Capture the cell that displays the provided text and extract its [x, y] central coordinate. 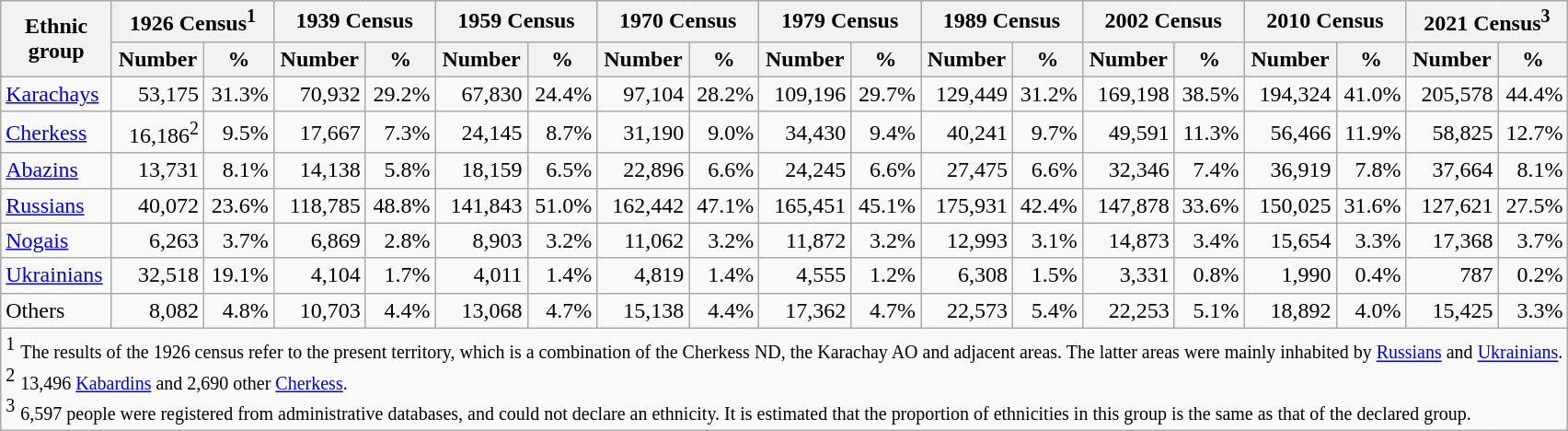
9.7% [1048, 133]
6,308 [966, 275]
0.8% [1209, 275]
109,196 [805, 94]
27,475 [966, 170]
51.0% [562, 205]
31.2% [1048, 94]
23.6% [238, 205]
15,654 [1290, 240]
45.1% [886, 205]
24.4% [562, 94]
1.7% [400, 275]
2.8% [400, 240]
8,082 [157, 310]
24,145 [481, 133]
7.4% [1209, 170]
9.0% [724, 133]
Ethnicgroup [57, 39]
Ukrainians [57, 275]
19.1% [238, 275]
28.2% [724, 94]
118,785 [319, 205]
18,892 [1290, 310]
11.9% [1371, 133]
175,931 [966, 205]
6,263 [157, 240]
2021 Census3 [1487, 22]
44.4% [1533, 94]
33.6% [1209, 205]
11.3% [1209, 133]
18,159 [481, 170]
40,241 [966, 133]
24,245 [805, 170]
4,555 [805, 275]
Cherkess [57, 133]
8,903 [481, 240]
31.6% [1371, 205]
58,825 [1452, 133]
15,138 [643, 310]
22,896 [643, 170]
205,578 [1452, 94]
147,878 [1128, 205]
67,830 [481, 94]
36,919 [1290, 170]
3.4% [1209, 240]
11,062 [643, 240]
165,451 [805, 205]
22,573 [966, 310]
17,368 [1452, 240]
6,869 [319, 240]
1.2% [886, 275]
4,011 [481, 275]
32,518 [157, 275]
32,346 [1128, 170]
5.4% [1048, 310]
11,872 [805, 240]
127,621 [1452, 205]
40,072 [157, 205]
Russians [57, 205]
0.2% [1533, 275]
9.4% [886, 133]
56,466 [1290, 133]
Karachays [57, 94]
1926 Census1 [192, 22]
14,873 [1128, 240]
13,731 [157, 170]
47.1% [724, 205]
10,703 [319, 310]
53,175 [157, 94]
Nogais [57, 240]
787 [1452, 275]
5.8% [400, 170]
4.0% [1371, 310]
13,068 [481, 310]
37,664 [1452, 170]
6.5% [562, 170]
48.8% [400, 205]
1939 Census [354, 22]
14,138 [319, 170]
1,990 [1290, 275]
Abazins [57, 170]
3,331 [1128, 275]
0.4% [1371, 275]
34,430 [805, 133]
12,993 [966, 240]
29.2% [400, 94]
1989 Census [1001, 22]
1970 Census [678, 22]
1979 Census [840, 22]
162,442 [643, 205]
17,362 [805, 310]
8.7% [562, 133]
41.0% [1371, 94]
29.7% [886, 94]
31,190 [643, 133]
12.7% [1533, 133]
17,667 [319, 133]
42.4% [1048, 205]
194,324 [1290, 94]
2002 Census [1163, 22]
4.8% [238, 310]
3.1% [1048, 240]
15,425 [1452, 310]
16,1862 [157, 133]
129,449 [966, 94]
97,104 [643, 94]
1959 Census [516, 22]
Others [57, 310]
38.5% [1209, 94]
7.8% [1371, 170]
5.1% [1209, 310]
150,025 [1290, 205]
169,198 [1128, 94]
141,843 [481, 205]
9.5% [238, 133]
27.5% [1533, 205]
22,253 [1128, 310]
4,819 [643, 275]
7.3% [400, 133]
31.3% [238, 94]
2010 Census [1325, 22]
1.5% [1048, 275]
4,104 [319, 275]
49,591 [1128, 133]
70,932 [319, 94]
